Extract the (x, y) coordinate from the center of the cell holding the provided text.  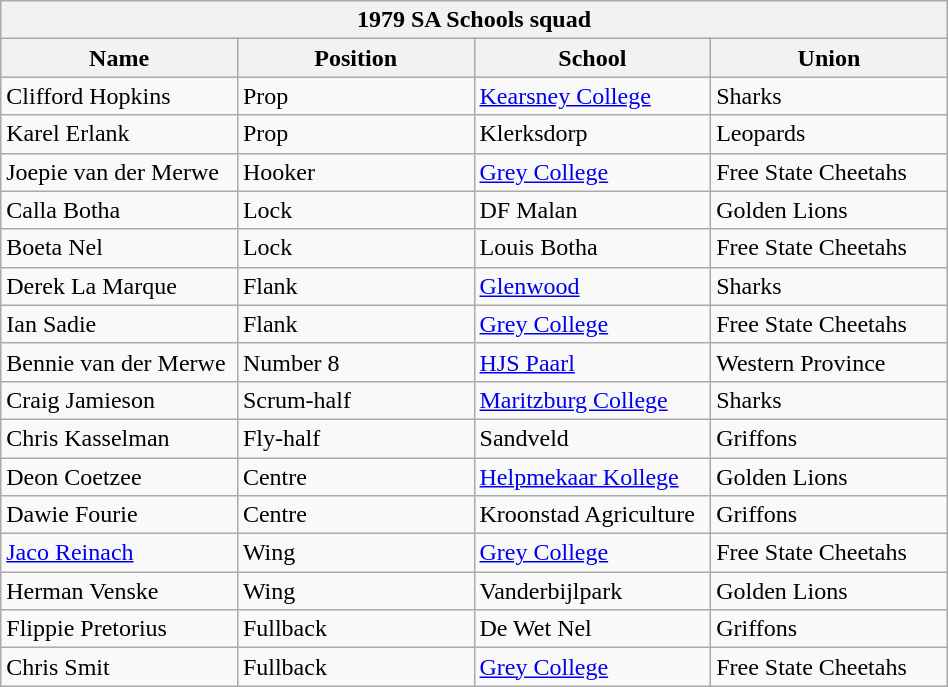
Boeta Nel (120, 248)
Kroonstad Agriculture (592, 515)
HJS Paarl (592, 362)
Karel Erlank (120, 134)
Chris Smit (120, 667)
School (592, 58)
Hooker (356, 172)
Name (120, 58)
1979 SA Schools squad (474, 20)
Helpmekaar Kollege (592, 477)
Ian Sadie (120, 324)
Number 8 (356, 362)
Craig Jamieson (120, 400)
Flippie Pretorius (120, 629)
Maritzburg College (592, 400)
Scrum-half (356, 400)
Jaco Reinach (120, 553)
Position (356, 58)
Western Province (830, 362)
Calla Botha (120, 210)
Louis Botha (592, 248)
Kearsney College (592, 96)
Union (830, 58)
Sandveld (592, 438)
Leopards (830, 134)
Derek La Marque (120, 286)
Fly-half (356, 438)
Dawie Fourie (120, 515)
Glenwood (592, 286)
Bennie van der Merwe (120, 362)
Herman Venske (120, 591)
Klerksdorp (592, 134)
DF Malan (592, 210)
Deon Coetzee (120, 477)
Joepie van der Merwe (120, 172)
De Wet Nel (592, 629)
Chris Kasselman (120, 438)
Vanderbijlpark (592, 591)
Clifford Hopkins (120, 96)
